For the text-containing cell, return its midpoint in [x, y] coordinate format. 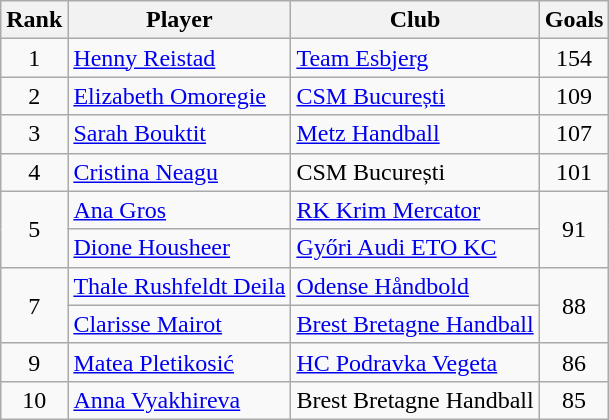
HC Podravka Vegeta [415, 362]
4 [34, 172]
Dione Housheer [180, 248]
Team Esbjerg [415, 58]
Odense Håndbold [415, 286]
Ana Gros [180, 210]
91 [574, 229]
3 [34, 134]
Matea Pletikosić [180, 362]
Henny Reistad [180, 58]
Cristina Neagu [180, 172]
109 [574, 96]
Club [415, 20]
RK Krim Mercator [415, 210]
5 [34, 229]
Thale Rushfeldt Deila [180, 286]
Player [180, 20]
7 [34, 305]
Anna Vyakhireva [180, 400]
1 [34, 58]
10 [34, 400]
Metz Handball [415, 134]
85 [574, 400]
Győri Audi ETO KC [415, 248]
Clarisse Mairot [180, 324]
154 [574, 58]
Rank [34, 20]
Sarah Bouktit [180, 134]
101 [574, 172]
9 [34, 362]
107 [574, 134]
88 [574, 305]
2 [34, 96]
Goals [574, 20]
Elizabeth Omoregie [180, 96]
86 [574, 362]
